Locate the cell with the specified text and output its [X, Y] center coordinate. 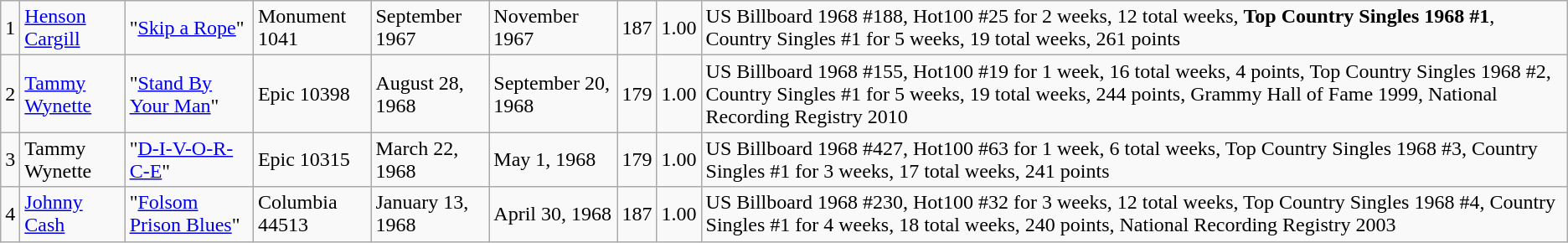
Monument 1041 [312, 28]
US Billboard 1968 #427, Hot100 #63 for 1 week, 6 total weeks, Top Country Singles 1968 #3, Country Singles #1 for 3 weeks, 17 total weeks, 241 points [1134, 159]
1 [10, 28]
April 30, 1968 [553, 215]
Epic 10398 [312, 94]
"Folsom Prison Blues" [189, 215]
3 [10, 159]
"Stand By Your Man" [189, 94]
Johnny Cash [72, 215]
"Skip a Rope" [189, 28]
September 20, 1968 [553, 94]
"D-I-V-O-R-C-E" [189, 159]
November 1967 [553, 28]
Epic 10315 [312, 159]
May 1, 1968 [553, 159]
September 1967 [431, 28]
2 [10, 94]
January 13, 1968 [431, 215]
Columbia 44513 [312, 215]
August 28, 1968 [431, 94]
Henson Cargill [72, 28]
March 22, 1968 [431, 159]
4 [10, 215]
